Locate the cell with the specified text and output its [x, y] center coordinate. 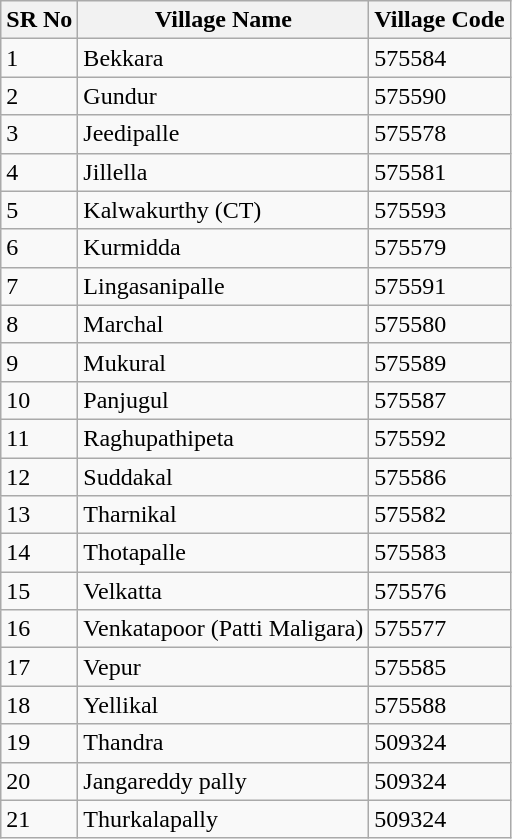
575585 [440, 667]
Village Name [224, 20]
Mukural [224, 362]
17 [40, 667]
575593 [440, 210]
5 [40, 210]
575588 [440, 705]
3 [40, 134]
575591 [440, 286]
14 [40, 553]
575586 [440, 477]
Yellikal [224, 705]
Jillella [224, 172]
575592 [440, 438]
575582 [440, 515]
13 [40, 515]
Jeedipalle [224, 134]
SR No [40, 20]
Jangareddy pally [224, 781]
2 [40, 96]
575584 [440, 58]
8 [40, 324]
Marchal [224, 324]
Venkatapoor (Patti Maligara) [224, 629]
11 [40, 438]
575579 [440, 248]
1 [40, 58]
Bekkara [224, 58]
Suddakal [224, 477]
4 [40, 172]
10 [40, 400]
6 [40, 248]
Gundur [224, 96]
20 [40, 781]
Kurmidda [224, 248]
7 [40, 286]
Vepur [224, 667]
15 [40, 591]
575581 [440, 172]
Panjugul [224, 400]
Thotapalle [224, 553]
19 [40, 743]
18 [40, 705]
Village Code [440, 20]
Velkatta [224, 591]
575578 [440, 134]
Kalwakurthy (CT) [224, 210]
16 [40, 629]
9 [40, 362]
575580 [440, 324]
Lingasanipalle [224, 286]
Tharnikal [224, 515]
575587 [440, 400]
575576 [440, 591]
575583 [440, 553]
21 [40, 819]
575589 [440, 362]
575590 [440, 96]
12 [40, 477]
575577 [440, 629]
Thandra [224, 743]
Raghupathipeta [224, 438]
Thurkalapally [224, 819]
